Find where the given text appears and provide that cell's center as [x, y] coordinate. 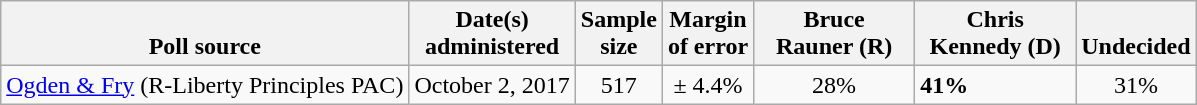
Poll source [205, 34]
Date(s)administered [492, 34]
ChrisKennedy (D) [996, 34]
31% [1136, 85]
± 4.4% [708, 85]
41% [996, 85]
Ogden & Fry (R-Liberty Principles PAC) [205, 85]
BruceRauner (R) [834, 34]
517 [618, 85]
October 2, 2017 [492, 85]
Undecided [1136, 34]
28% [834, 85]
Marginof error [708, 34]
Samplesize [618, 34]
